Return the [X, Y] coordinate for the center point of the cell that contains the specified text.  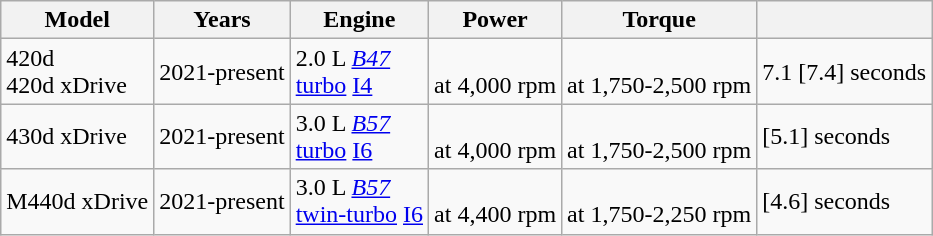
Model [78, 20]
3.0 L B57 turbo I6 [359, 136]
430d xDrive [78, 136]
M440d xDrive [78, 202]
420d420d xDrive [78, 72]
Power [496, 20]
[4.6] seconds [844, 202]
[5.1] seconds [844, 136]
Engine [359, 20]
3.0 L B57 twin-turbo I6 [359, 202]
at 1,750-2,250 rpm [660, 202]
7.1 [7.4] seconds [844, 72]
Years [222, 20]
Torque [660, 20]
2.0 L B47 turbo I4 [359, 72]
at 4,400 rpm [496, 202]
